Extract the (X, Y) coordinate from the center of the cell holding the provided text.  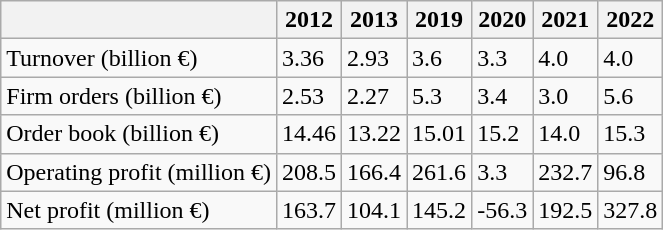
2019 (440, 20)
2.53 (308, 96)
2022 (630, 20)
3.4 (502, 96)
15.2 (502, 134)
Turnover (billion €) (139, 58)
2020 (502, 20)
2012 (308, 20)
232.7 (566, 172)
15.3 (630, 134)
96.8 (630, 172)
3.6 (440, 58)
192.5 (566, 210)
5.3 (440, 96)
3.0 (566, 96)
15.01 (440, 134)
Order book (billion €) (139, 134)
14.46 (308, 134)
-56.3 (502, 210)
13.22 (374, 134)
104.1 (374, 210)
2013 (374, 20)
208.5 (308, 172)
2.93 (374, 58)
145.2 (440, 210)
5.6 (630, 96)
163.7 (308, 210)
261.6 (440, 172)
2021 (566, 20)
14.0 (566, 134)
Net profit (million €) (139, 210)
2.27 (374, 96)
327.8 (630, 210)
Firm orders (billion €) (139, 96)
Operating profit (million €) (139, 172)
3.36 (308, 58)
166.4 (374, 172)
